Return the (x, y) coordinate for the center point of the cell that contains the specified text.  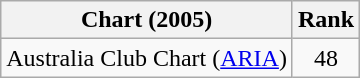
Australia Club Chart (ARIA) (147, 58)
48 (326, 58)
Rank (326, 20)
Chart (2005) (147, 20)
